Identify which cell holds the provided text, then report its (x, y) central coordinate. 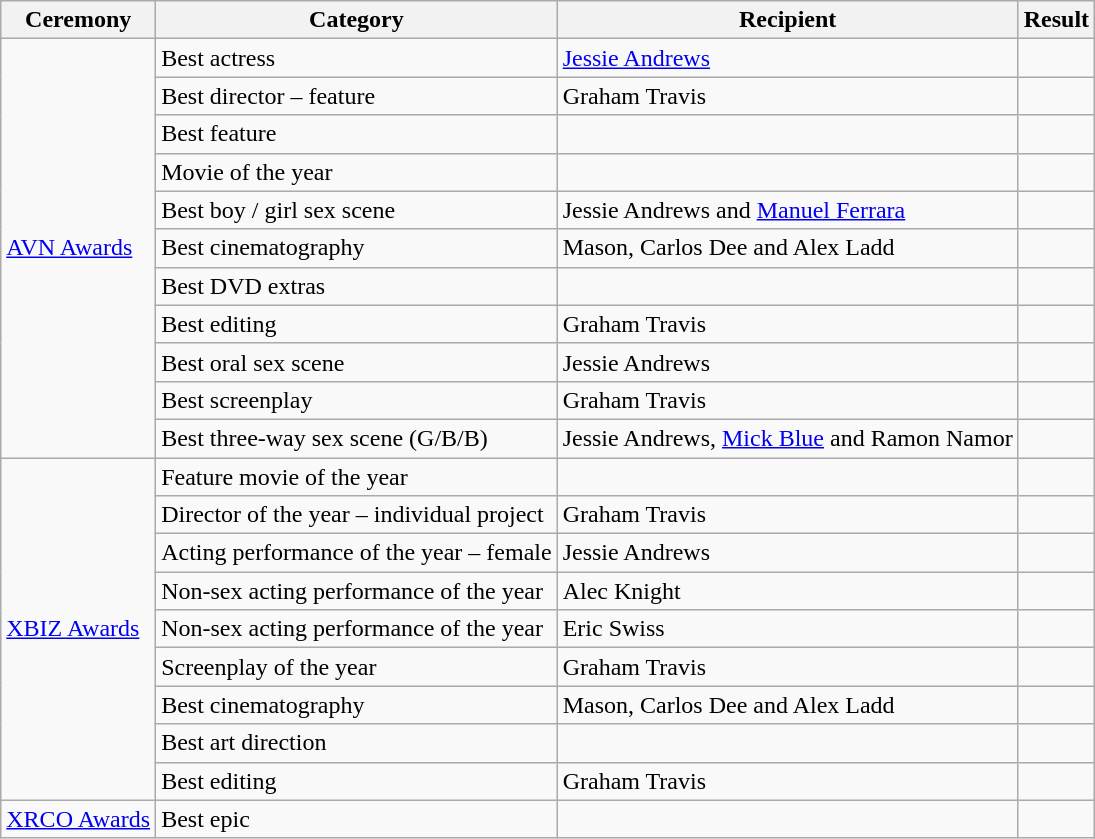
Acting performance of the year – female (357, 553)
Best feature (357, 134)
AVN Awards (78, 248)
Jessie Andrews and Manuel Ferrara (788, 210)
Best oral sex scene (357, 362)
Screenplay of the year (357, 667)
Recipient (788, 20)
Director of the year – individual project (357, 515)
Feature movie of the year (357, 477)
Best director – feature (357, 96)
Best art direction (357, 743)
Best three-way sex scene (G/B/B) (357, 438)
Jessie Andrews, Mick Blue and Ramon Namor (788, 438)
Best screenplay (357, 400)
Best boy / girl sex scene (357, 210)
Category (357, 20)
Movie of the year (357, 172)
Alec Knight (788, 591)
XRCO Awards (78, 819)
Ceremony (78, 20)
Result (1056, 20)
Eric Swiss (788, 629)
Best epic (357, 819)
Best actress (357, 58)
XBIZ Awards (78, 630)
Best DVD extras (357, 286)
